Capture the cell that displays the provided text and extract its (X, Y) central coordinate. 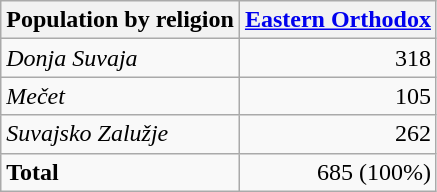
Population by religion (120, 20)
Suvajsko Zalužje (120, 134)
Total (120, 172)
318 (338, 58)
262 (338, 134)
Mečet (120, 96)
Donja Suvaja (120, 58)
685 (100%) (338, 172)
105 (338, 96)
Eastern Orthodox (338, 20)
